For the text-containing cell, return its midpoint in (X, Y) coordinate format. 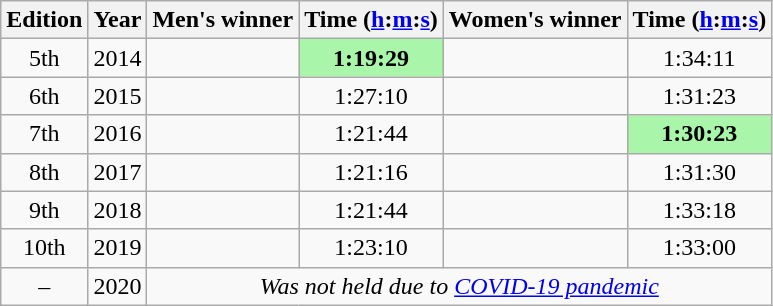
1:21:16 (372, 172)
1:19:29 (372, 58)
6th (44, 96)
2014 (118, 58)
1:34:11 (700, 58)
1:33:18 (700, 210)
2020 (118, 286)
1:27:10 (372, 96)
5th (44, 58)
Men's winner (223, 20)
1:31:30 (700, 172)
Edition (44, 20)
8th (44, 172)
10th (44, 248)
– (44, 286)
7th (44, 134)
Women's winner (535, 20)
2016 (118, 134)
1:30:23 (700, 134)
Was not held due to COVID-19 pandemic (460, 286)
1:23:10 (372, 248)
2019 (118, 248)
2018 (118, 210)
2017 (118, 172)
1:33:00 (700, 248)
2015 (118, 96)
Year (118, 20)
1:31:23 (700, 96)
9th (44, 210)
